Detect which cell encompasses the target text, then output its [X, Y] center coordinate. 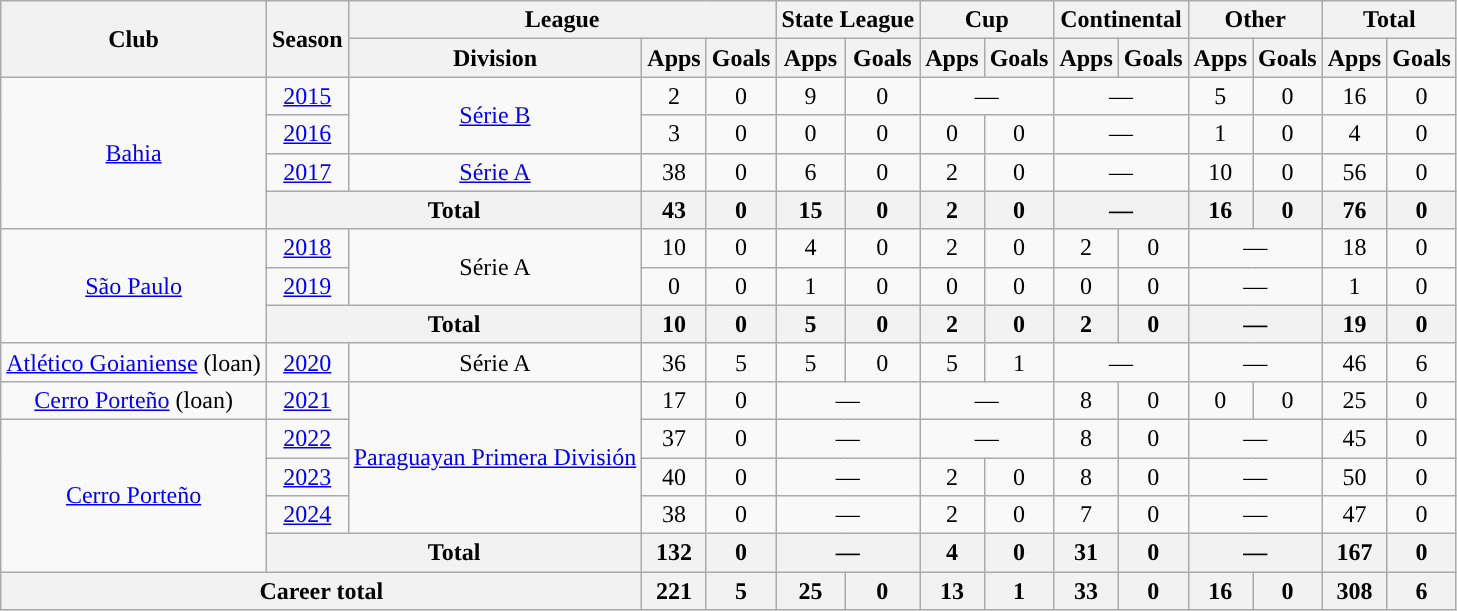
45 [1354, 438]
308 [1354, 591]
League [562, 20]
221 [674, 591]
50 [1354, 477]
2019 [307, 286]
19 [1354, 324]
Cup [987, 20]
Club [134, 39]
36 [674, 362]
3 [674, 134]
17 [674, 400]
State League [848, 20]
2020 [307, 362]
167 [1354, 553]
Paraguayan Primera División [495, 457]
37 [674, 438]
Atlético Goianiense (loan) [134, 362]
Season [307, 39]
18 [1354, 248]
Cerro Porteño (loan) [134, 400]
Cerro Porteño [134, 495]
47 [1354, 515]
33 [1086, 591]
Bahia [134, 153]
76 [1354, 210]
Continental [1121, 20]
São Paulo [134, 286]
2018 [307, 248]
15 [810, 210]
2023 [307, 477]
31 [1086, 553]
56 [1354, 172]
13 [952, 591]
Série B [495, 115]
46 [1354, 362]
2021 [307, 400]
Other [1255, 20]
2016 [307, 134]
Division [495, 58]
40 [674, 477]
2015 [307, 96]
9 [810, 96]
2024 [307, 515]
2017 [307, 172]
43 [674, 210]
132 [674, 553]
7 [1086, 515]
2022 [307, 438]
Career total [322, 591]
